Output the [x, y] coordinate of the center of the cell containing the given text.  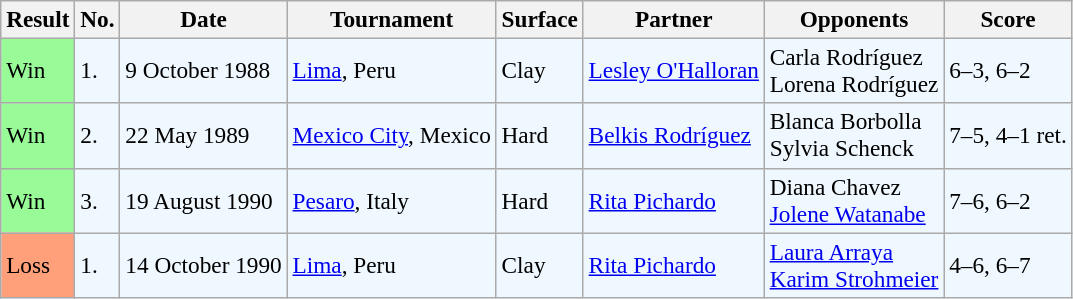
19 August 1990 [204, 200]
Pesaro, Italy [392, 200]
6–3, 6–2 [1008, 70]
Score [1008, 19]
Partner [674, 19]
No. [98, 19]
Diana Chavez Jolene Watanabe [854, 200]
Date [204, 19]
14 October 1990 [204, 264]
Surface [540, 19]
Loss [38, 264]
Tournament [392, 19]
Blanca Borbolla Sylvia Schenck [854, 136]
4–6, 6–7 [1008, 264]
9 October 1988 [204, 70]
Opponents [854, 19]
Belkis Rodríguez [674, 136]
22 May 1989 [204, 136]
Lesley O'Halloran [674, 70]
Mexico City, Mexico [392, 136]
3. [98, 200]
Carla Rodríguez Lorena Rodríguez [854, 70]
Result [38, 19]
7–6, 6–2 [1008, 200]
7–5, 4–1 ret. [1008, 136]
Laura Arraya Karim Strohmeier [854, 264]
2. [98, 136]
